Return (X, Y) of the center of cell containing provided text 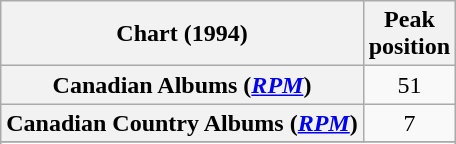
Canadian Albums (RPM) (182, 85)
7 (409, 123)
Canadian Country Albums (RPM) (182, 123)
51 (409, 85)
Chart (1994) (182, 34)
Peakposition (409, 34)
